Detect which cell encompasses the target text, then output its [X, Y] center coordinate. 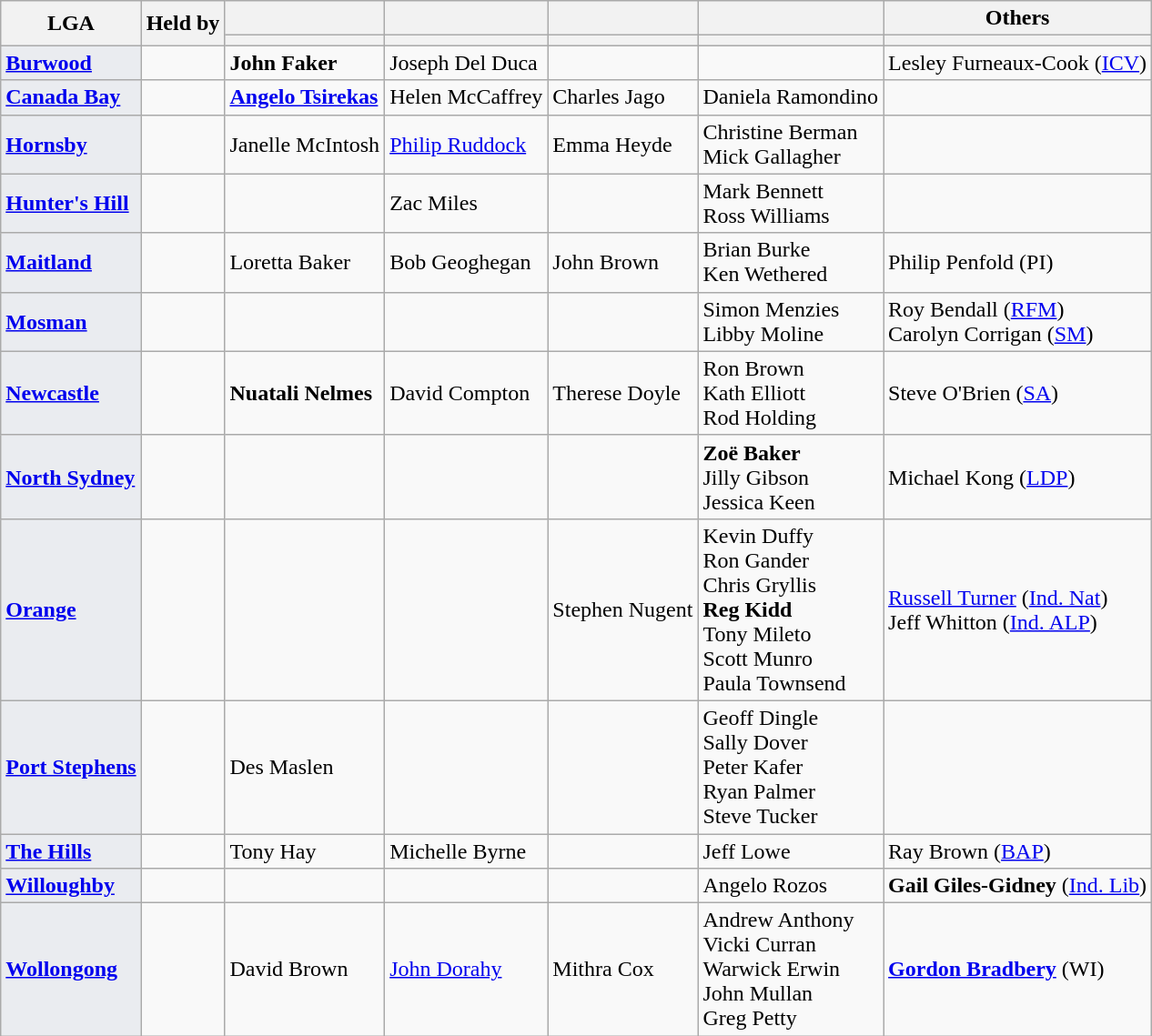
John Dorahy [466, 970]
Nuatali Nelmes [305, 393]
Bob Geoghegan [466, 262]
Others [1017, 18]
LGA [71, 24]
Lesley Furneaux-Cook (ICV) [1017, 63]
Willoughby [71, 886]
Charles Jago [622, 97]
Wollongong [71, 970]
Zoë Baker Jilly Gibson Jessica Keen [791, 477]
Held by [183, 24]
Philip Ruddock [466, 144]
Russell Turner (Ind. Nat) Jeff Whitton (Ind. ALP) [1017, 609]
Andrew Anthony Vicki Curran Warwick Erwin John Mullan Greg Petty [791, 970]
Burwood [71, 63]
John Faker [305, 63]
Zac Miles [466, 204]
Brian Burke Ken Wethered [791, 262]
The Hills [71, 850]
Ron Brown Kath Elliott Rod Holding [791, 393]
Maitland [71, 262]
Stephen Nugent [622, 609]
Daniela Ramondino [791, 97]
Des Maslen [305, 767]
Loretta Baker [305, 262]
Newcastle [71, 393]
Michelle Byrne [466, 850]
Port Stephens [71, 767]
Ray Brown (BAP) [1017, 850]
Joseph Del Duca [466, 63]
Gordon Bradbery (WI) [1017, 970]
Christine Berman Mick Gallagher [791, 144]
North Sydney [71, 477]
Steve O'Brien (SA) [1017, 393]
Therese Doyle [622, 393]
Mosman [71, 322]
Kevin Duffy Ron Gander Chris Gryllis Reg Kidd Tony Mileto Scott Munro Paula Townsend [791, 609]
Angelo Tsirekas [305, 97]
Hunter's Hill [71, 204]
Jeff Lowe [791, 850]
Simon Menzies Libby Moline [791, 322]
Gail Giles-Gidney (Ind. Lib) [1017, 886]
Mark Bennett Ross Williams [791, 204]
Canada Bay [71, 97]
Helen McCaffrey [466, 97]
Michael Kong (LDP) [1017, 477]
Hornsby [71, 144]
Mithra Cox [622, 970]
David Brown [305, 970]
John Brown [622, 262]
Roy Bendall (RFM) Carolyn Corrigan (SM) [1017, 322]
Orange [71, 609]
David Compton [466, 393]
Emma Heyde [622, 144]
Tony Hay [305, 850]
Janelle McIntosh [305, 144]
Angelo Rozos [791, 886]
Geoff Dingle Sally Dover Peter Kafer Ryan Palmer Steve Tucker [791, 767]
Philip Penfold (PI) [1017, 262]
